Output the (x, y) coordinate of the center of the cell containing the given text.  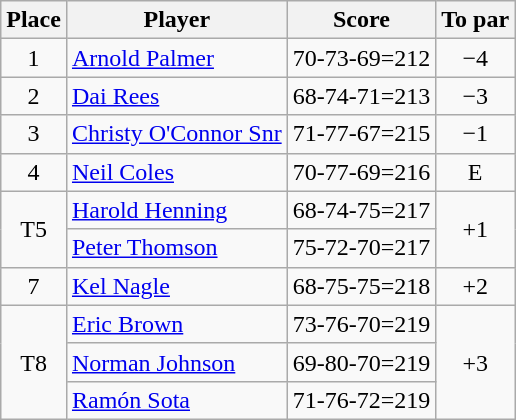
Ramón Sota (176, 400)
68-75-75=218 (362, 286)
70-73-69=212 (362, 58)
4 (34, 172)
2 (34, 96)
+3 (476, 362)
Peter Thomson (176, 248)
Norman Johnson (176, 362)
−1 (476, 134)
Harold Henning (176, 210)
Player (176, 20)
T5 (34, 229)
T8 (34, 362)
71-76-72=219 (362, 400)
−4 (476, 58)
+2 (476, 286)
71-77-67=215 (362, 134)
68-74-75=217 (362, 210)
7 (34, 286)
Neil Coles (176, 172)
75-72-70=217 (362, 248)
70-77-69=216 (362, 172)
Eric Brown (176, 324)
68-74-71=213 (362, 96)
Arnold Palmer (176, 58)
3 (34, 134)
Score (362, 20)
1 (34, 58)
+1 (476, 229)
To par (476, 20)
Christy O'Connor Snr (176, 134)
Place (34, 20)
73-76-70=219 (362, 324)
Dai Rees (176, 96)
69-80-70=219 (362, 362)
E (476, 172)
−3 (476, 96)
Kel Nagle (176, 286)
